For the text-containing cell, return its midpoint in (X, Y) coordinate format. 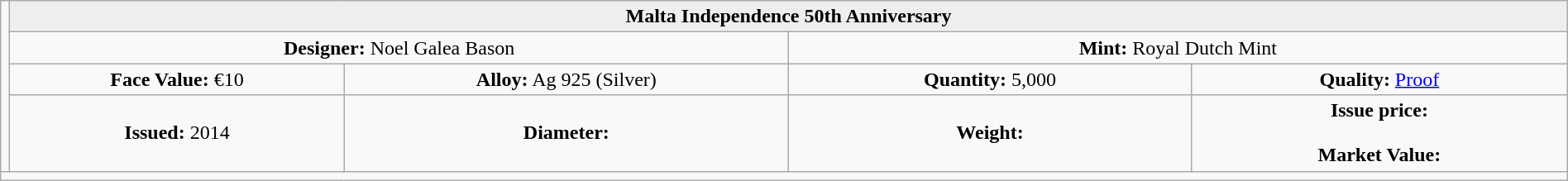
Quality: Proof (1379, 79)
Mint: Royal Dutch Mint (1178, 48)
Diameter: (566, 133)
Face Value: €10 (177, 79)
Issued: 2014 (177, 133)
Issue price: Market Value: (1379, 133)
Weight: (989, 133)
Quantity: 5,000 (989, 79)
Alloy: Ag 925 (Silver) (566, 79)
Malta Independence 50th Anniversary (789, 17)
Designer: Noel Galea Bason (399, 48)
